For the text-containing cell, return its midpoint in [x, y] coordinate format. 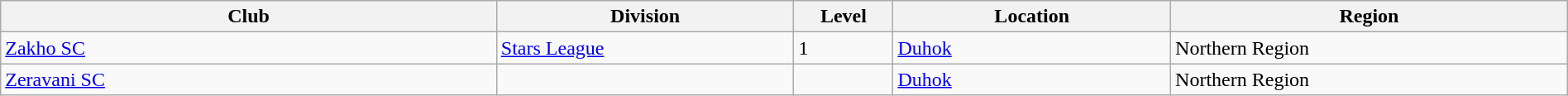
Stars League [645, 48]
Zeravani SC [249, 79]
Zakho SC [249, 48]
Region [1370, 17]
Location [1032, 17]
1 [844, 48]
Level [844, 17]
Division [645, 17]
Club [249, 17]
